Detect which cell encompasses the target text, then output its (x, y) center coordinate. 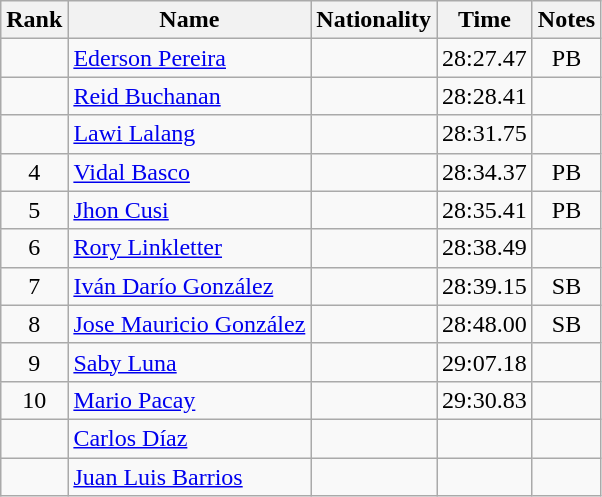
9 (34, 362)
Mario Pacay (190, 400)
Reid Buchanan (190, 96)
28:34.37 (485, 172)
Rory Linkletter (190, 248)
28:35.41 (485, 210)
Rank (34, 20)
Notes (566, 20)
Saby Luna (190, 362)
10 (34, 400)
29:30.83 (485, 400)
28:38.49 (485, 248)
Vidal Basco (190, 172)
29:07.18 (485, 362)
5 (34, 210)
4 (34, 172)
Time (485, 20)
28:27.47 (485, 58)
28:31.75 (485, 134)
28:39.15 (485, 286)
Name (190, 20)
6 (34, 248)
Jhon Cusi (190, 210)
Ederson Pereira (190, 58)
28:28.41 (485, 96)
Jose Mauricio González (190, 324)
7 (34, 286)
Juan Luis Barrios (190, 477)
8 (34, 324)
28:48.00 (485, 324)
Lawi Lalang (190, 134)
Iván Darío González (190, 286)
Nationality (374, 20)
Carlos Díaz (190, 438)
